Pinpoint the cell where the given text exists, returning its [X, Y] midpoint coordinate. 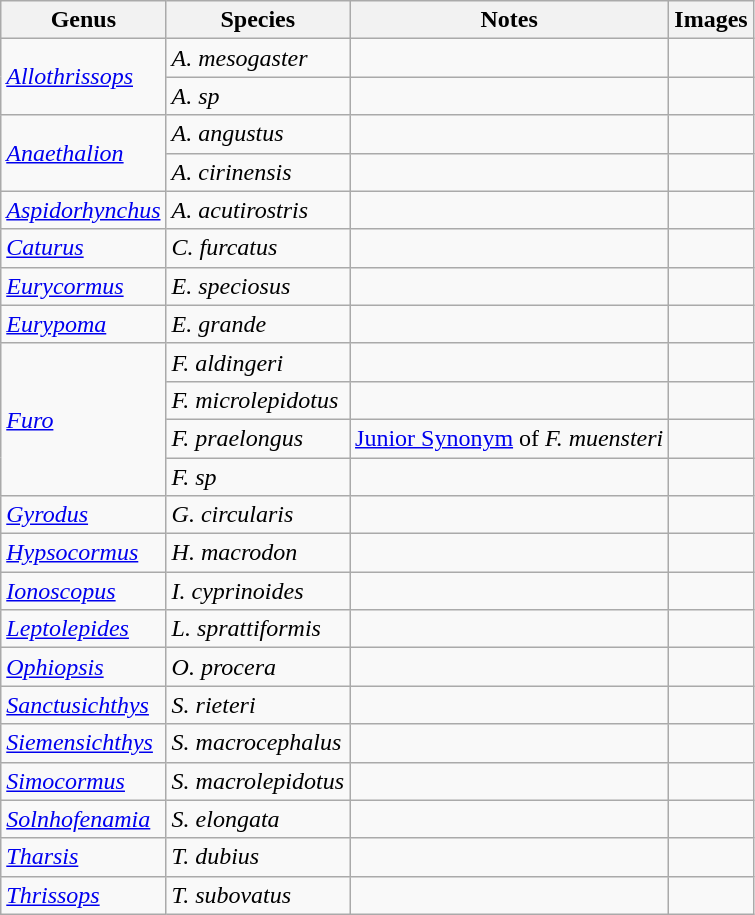
Eurycormus [84, 286]
Eurypoma [84, 324]
H. macrodon [258, 553]
F. aldingeri [258, 362]
Simocormus [84, 781]
O. procera [258, 667]
G. circularis [258, 515]
A. sp [258, 96]
Notes [510, 20]
Tharsis [84, 857]
S. rieteri [258, 705]
E. speciosus [258, 286]
Images [711, 20]
A. angustus [258, 134]
T. subovatus [258, 895]
Gyrodus [84, 515]
Allothrissops [84, 77]
A. acutirostris [258, 210]
S. macrolepidotus [258, 781]
F. microlepidotus [258, 400]
Solnhofenamia [84, 819]
A. mesogaster [258, 58]
Species [258, 20]
Siemensichthys [84, 743]
L. sprattiformis [258, 629]
F. praelongus [258, 438]
Furo [84, 419]
I. cyprinoides [258, 591]
S. elongata [258, 819]
Ophiopsis [84, 667]
E. grande [258, 324]
Ionoscopus [84, 591]
Caturus [84, 248]
S. macrocephalus [258, 743]
Genus [84, 20]
T. dubius [258, 857]
C. furcatus [258, 248]
Leptolepides [84, 629]
Anaethalion [84, 153]
Hypsocormus [84, 553]
F. sp [258, 477]
Junior Synonym of F. muensteri [510, 438]
Aspidorhynchus [84, 210]
Sanctusichthys [84, 705]
A. cirinensis [258, 172]
Thrissops [84, 895]
